Return the [X, Y] coordinate for the center point of the cell that contains the specified text.  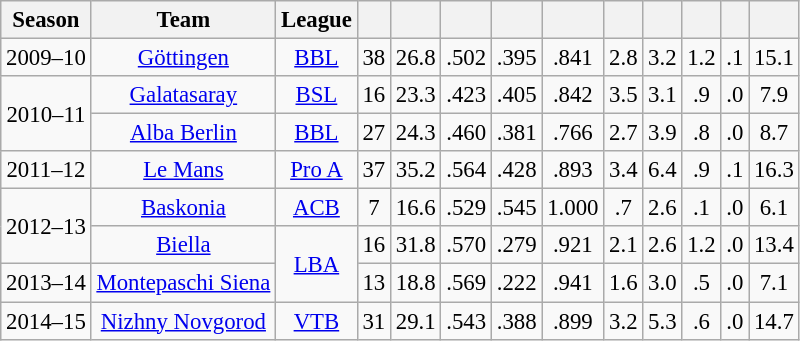
13 [374, 283]
2.8 [624, 58]
Montepaschi Siena [184, 283]
3.0 [662, 283]
.8 [702, 133]
38 [374, 58]
.428 [516, 170]
ACB [316, 208]
31 [374, 321]
29.1 [416, 321]
3.4 [624, 170]
.564 [466, 170]
14.7 [774, 321]
.569 [466, 283]
16.6 [416, 208]
2011–12 [46, 170]
.893 [573, 170]
5.3 [662, 321]
.423 [466, 95]
Galatasaray [184, 95]
Biella [184, 245]
.529 [466, 208]
Baskonia [184, 208]
8.7 [774, 133]
15.1 [774, 58]
.381 [516, 133]
.7 [624, 208]
2014–15 [46, 321]
16.3 [774, 170]
2010–11 [46, 114]
.502 [466, 58]
3.5 [624, 95]
.460 [466, 133]
League [316, 20]
Pro A [316, 170]
VTB [316, 321]
3.1 [662, 95]
LBA [316, 264]
.543 [466, 321]
18.8 [416, 283]
2009–10 [46, 58]
23.3 [416, 95]
31.8 [416, 245]
.222 [516, 283]
2.7 [624, 133]
.841 [573, 58]
.842 [573, 95]
24.3 [416, 133]
.5 [702, 283]
.921 [573, 245]
1.000 [573, 208]
27 [374, 133]
.279 [516, 245]
2.1 [624, 245]
.941 [573, 283]
.388 [516, 321]
6.4 [662, 170]
.6 [702, 321]
Nizhny Novgorod [184, 321]
1.6 [624, 283]
.899 [573, 321]
Team [184, 20]
Le Mans [184, 170]
35.2 [416, 170]
Göttingen [184, 58]
2013–14 [46, 283]
7.9 [774, 95]
.570 [466, 245]
.395 [516, 58]
3.9 [662, 133]
2012–13 [46, 226]
7.1 [774, 283]
13.4 [774, 245]
Alba Berlin [184, 133]
26.8 [416, 58]
Season [46, 20]
.545 [516, 208]
.766 [573, 133]
BSL [316, 95]
37 [374, 170]
7 [374, 208]
6.1 [774, 208]
.405 [516, 95]
